Identify which cell holds the provided text, then report its [X, Y] central coordinate. 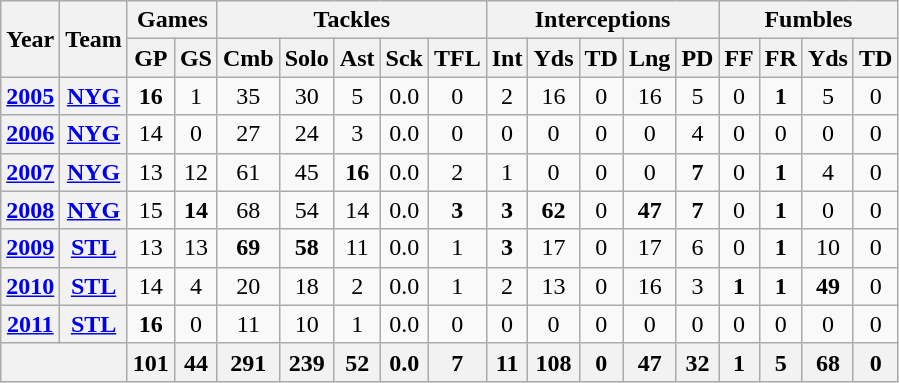
TFL [457, 58]
2006 [30, 134]
239 [306, 362]
24 [306, 134]
2007 [30, 172]
101 [150, 362]
2009 [30, 248]
Year [30, 39]
12 [196, 172]
Ast [357, 58]
62 [554, 210]
27 [248, 134]
2005 [30, 96]
Tackles [352, 20]
FF [739, 58]
18 [306, 286]
58 [306, 248]
Solo [306, 58]
35 [248, 96]
2010 [30, 286]
PD [698, 58]
44 [196, 362]
GP [150, 58]
61 [248, 172]
6 [698, 248]
Interceptions [602, 20]
108 [554, 362]
Fumbles [808, 20]
20 [248, 286]
Sck [404, 58]
291 [248, 362]
49 [828, 286]
2008 [30, 210]
Team [94, 39]
32 [698, 362]
52 [357, 362]
Int [507, 58]
FR [780, 58]
54 [306, 210]
2011 [30, 324]
GS [196, 58]
69 [248, 248]
15 [150, 210]
45 [306, 172]
30 [306, 96]
Games [172, 20]
Lng [649, 58]
Cmb [248, 58]
